From the cell containing the given text, extract its center point as (x, y) coordinate. 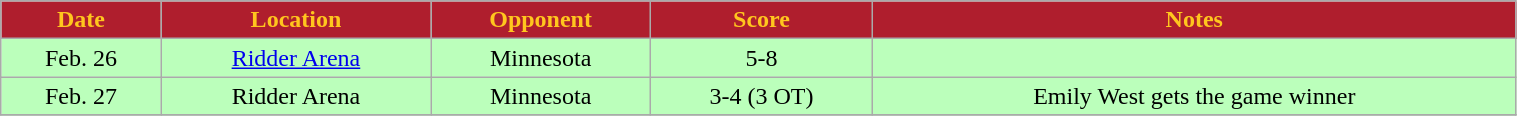
Opponent (541, 20)
3-4 (3 OT) (761, 96)
Notes (1195, 20)
Score (761, 20)
Location (296, 20)
Feb. 26 (81, 58)
Feb. 27 (81, 96)
Emily West gets the game winner (1195, 96)
Date (81, 20)
5-8 (761, 58)
